Find where the given text appears and provide that cell's center as (x, y) coordinate. 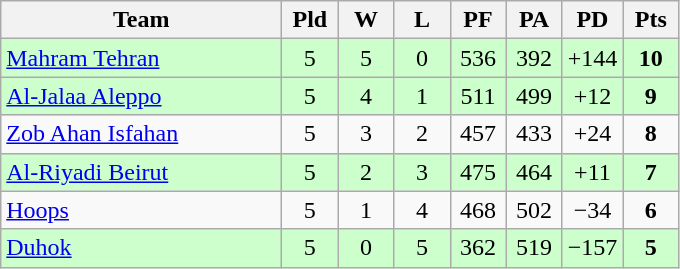
+144 (592, 58)
433 (534, 134)
Team (142, 20)
Al-Riyadi Beirut (142, 172)
PF (478, 20)
−34 (592, 210)
519 (534, 248)
7 (651, 172)
Pts (651, 20)
9 (651, 96)
PA (534, 20)
536 (478, 58)
464 (534, 172)
Pld (310, 20)
Mahram Tehran (142, 58)
475 (478, 172)
6 (651, 210)
502 (534, 210)
Zob Ahan Isfahan (142, 134)
468 (478, 210)
511 (478, 96)
499 (534, 96)
Al-Jalaa Aleppo (142, 96)
392 (534, 58)
Hoops (142, 210)
W (366, 20)
8 (651, 134)
362 (478, 248)
L (422, 20)
−157 (592, 248)
Duhok (142, 248)
PD (592, 20)
+11 (592, 172)
+12 (592, 96)
+24 (592, 134)
10 (651, 58)
457 (478, 134)
